Detect which cell encompasses the target text, then output its (x, y) center coordinate. 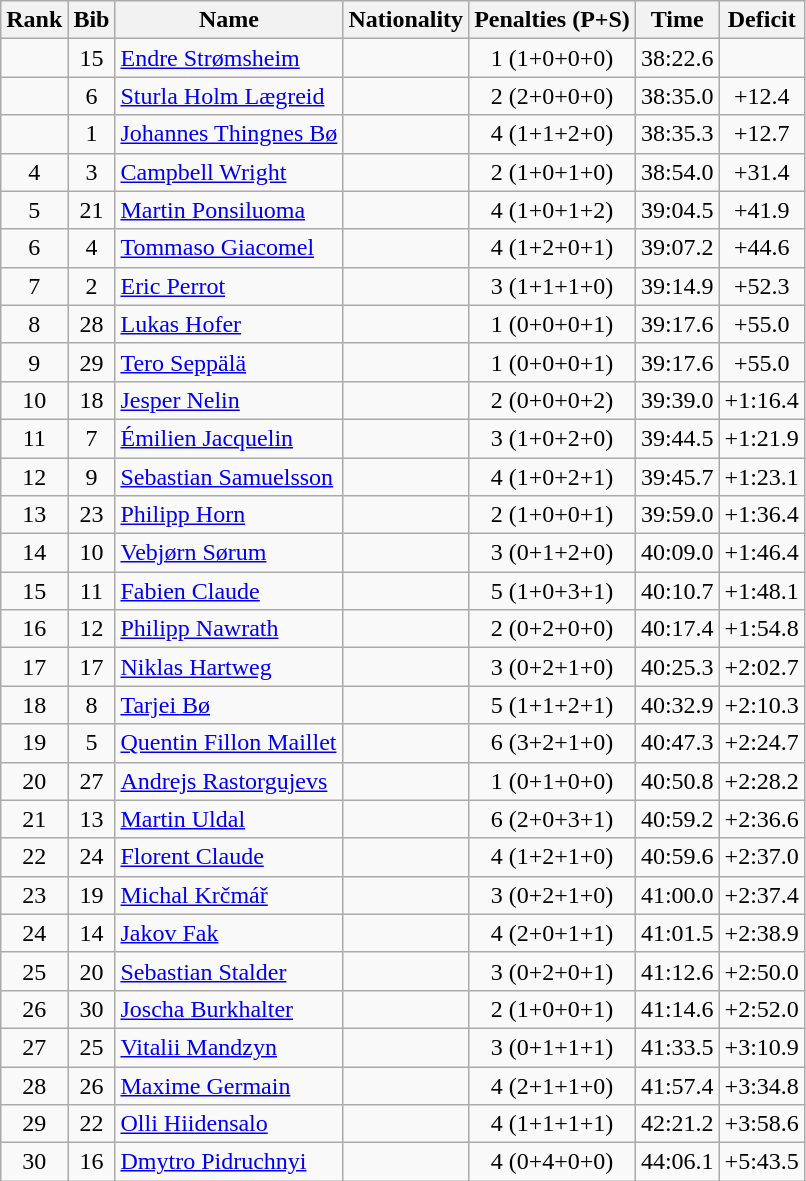
+44.6 (762, 248)
42:21.2 (677, 1124)
Eric Perrot (229, 286)
+2:02.7 (762, 667)
Endre Strømsheim (229, 58)
Lukas Hofer (229, 324)
+3:58.6 (762, 1124)
Fabien Claude (229, 591)
38:35.3 (677, 134)
41:01.5 (677, 933)
Émilien Jacquelin (229, 438)
40:47.3 (677, 743)
40:10.7 (677, 591)
5 (1+1+2+1) (552, 705)
4 (1+2+0+1) (552, 248)
Deficit (762, 20)
6 (2+0+3+1) (552, 819)
3 (0+1+2+0) (552, 553)
2 (0+0+0+2) (552, 400)
Olli Hiidensalo (229, 1124)
Nationality (406, 20)
4 (1+1+2+0) (552, 134)
2 (0+2+0+0) (552, 629)
Time (677, 20)
+1:16.4 (762, 400)
3 (0+1+1+1) (552, 1047)
Sebastian Samuelsson (229, 477)
+2:10.3 (762, 705)
Sturla Holm Lægreid (229, 96)
6 (3+2+1+0) (552, 743)
39:45.7 (677, 477)
4 (2+0+1+1) (552, 933)
Dmytro Pidruchnyi (229, 1162)
Andrejs Rastorgujevs (229, 781)
40:32.9 (677, 705)
Martin Uldal (229, 819)
Rank (34, 20)
40:59.2 (677, 819)
+31.4 (762, 172)
3 (1+1+1+0) (552, 286)
+2:50.0 (762, 971)
Martin Ponsiluoma (229, 210)
40:09.0 (677, 553)
41:12.6 (677, 971)
+1:36.4 (762, 515)
41:57.4 (677, 1085)
+1:46.4 (762, 553)
Florent Claude (229, 857)
Quentin Fillon Maillet (229, 743)
2 (1+0+1+0) (552, 172)
+2:52.0 (762, 1009)
44:06.1 (677, 1162)
Michal Krčmář (229, 895)
1 (0+1+0+0) (552, 781)
+3:10.9 (762, 1047)
Philipp Nawrath (229, 629)
+41.9 (762, 210)
Tommaso Giacomel (229, 248)
40:59.6 (677, 857)
2 (2+0+0+0) (552, 96)
+5:43.5 (762, 1162)
+2:37.0 (762, 857)
Tero Seppälä (229, 362)
39:07.2 (677, 248)
4 (1+1+1+1) (552, 1124)
39:14.9 (677, 286)
Campbell Wright (229, 172)
38:54.0 (677, 172)
3 (0+2+0+1) (552, 971)
Jakov Fak (229, 933)
2 (92, 286)
+2:24.7 (762, 743)
Name (229, 20)
+1:54.8 (762, 629)
4 (2+1+1+0) (552, 1085)
41:33.5 (677, 1047)
39:04.5 (677, 210)
38:35.0 (677, 96)
Niklas Hartweg (229, 667)
Philipp Horn (229, 515)
Joscha Burkhalter (229, 1009)
Tarjei Bø (229, 705)
4 (1+0+1+2) (552, 210)
5 (1+0+3+1) (552, 591)
41:14.6 (677, 1009)
4 (0+4+0+0) (552, 1162)
Vitalii Mandzyn (229, 1047)
40:50.8 (677, 781)
+2:38.9 (762, 933)
Sebastian Stalder (229, 971)
+3:34.8 (762, 1085)
38:22.6 (677, 58)
+12.4 (762, 96)
39:59.0 (677, 515)
+1:48.1 (762, 591)
Bib (92, 20)
1 (92, 134)
+2:36.6 (762, 819)
Vebjørn Sørum (229, 553)
+2:37.4 (762, 895)
41:00.0 (677, 895)
+2:28.2 (762, 781)
4 (1+2+1+0) (552, 857)
Penalties (P+S) (552, 20)
39:39.0 (677, 400)
Jesper Nelin (229, 400)
40:17.4 (677, 629)
+12.7 (762, 134)
+1:23.1 (762, 477)
+52.3 (762, 286)
Johannes Thingnes Bø (229, 134)
3 (92, 172)
4 (1+0+2+1) (552, 477)
3 (1+0+2+0) (552, 438)
39:44.5 (677, 438)
Maxime Germain (229, 1085)
40:25.3 (677, 667)
+1:21.9 (762, 438)
1 (1+0+0+0) (552, 58)
